Return (x, y) of the center of cell containing provided text 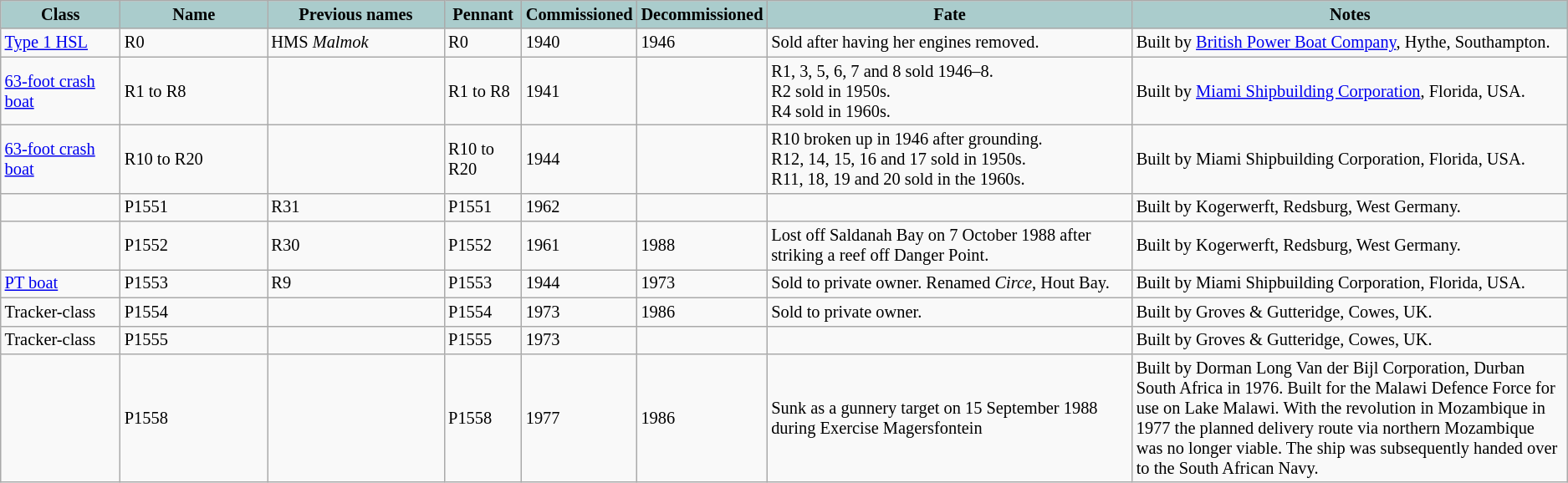
Sold to private owner. (950, 312)
Fate (950, 14)
Type 1 HSL (60, 43)
1977 (580, 418)
R31 (356, 207)
Sold to private owner. Renamed Circe, Hout Bay. (950, 283)
Built by British Power Boat Company, Hythe, Southampton. (1350, 43)
1941 (580, 91)
Name (194, 14)
Commissioned (580, 14)
Decommissioned (702, 14)
HMS Malmok (356, 43)
R9 (356, 283)
Notes (1350, 14)
Class (60, 14)
1946 (702, 43)
Sold after having her engines removed. (950, 43)
Lost off Saldanah Bay on 7 October 1988 after striking a reef off Danger Point. (950, 246)
R1, 3, 5, 6, 7 and 8 sold 1946–8.R2 sold in 1950s.R4 sold in 1960s. (950, 91)
PT boat (60, 283)
R30 (356, 246)
Pennant (483, 14)
Sunk as a gunnery target on 15 September 1988 during Exercise Magersfontein (950, 418)
R10 broken up in 1946 after grounding.R12, 14, 15, 16 and 17 sold in 1950s.R11, 18, 19 and 20 sold in the 1960s. (950, 159)
1961 (580, 246)
Previous names (356, 14)
1962 (580, 207)
1940 (580, 43)
1988 (702, 246)
